Return the [x, y] coordinate for the center point of the cell that contains the specified text.  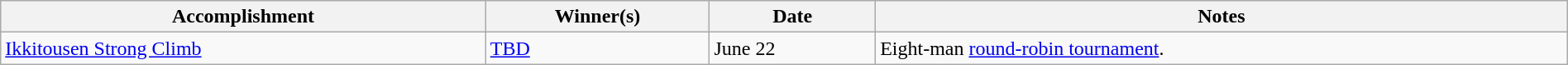
Ikkitousen Strong Climb [243, 48]
Winner(s) [597, 17]
June 22 [792, 48]
TBD [597, 48]
Date [792, 17]
Accomplishment [243, 17]
Eight-man round-robin tournament. [1222, 48]
Notes [1222, 17]
